Search for the cell housing the specified text and yield its (x, y) center coordinate. 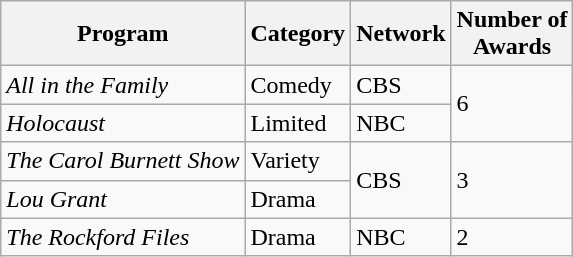
All in the Family (123, 85)
Variety (298, 161)
2 (512, 237)
Network (401, 34)
6 (512, 104)
Limited (298, 123)
Holocaust (123, 123)
Lou Grant (123, 199)
Number ofAwards (512, 34)
Category (298, 34)
Program (123, 34)
3 (512, 180)
The Rockford Files (123, 237)
Comedy (298, 85)
The Carol Burnett Show (123, 161)
